Detect which cell encompasses the target text, then output its (X, Y) center coordinate. 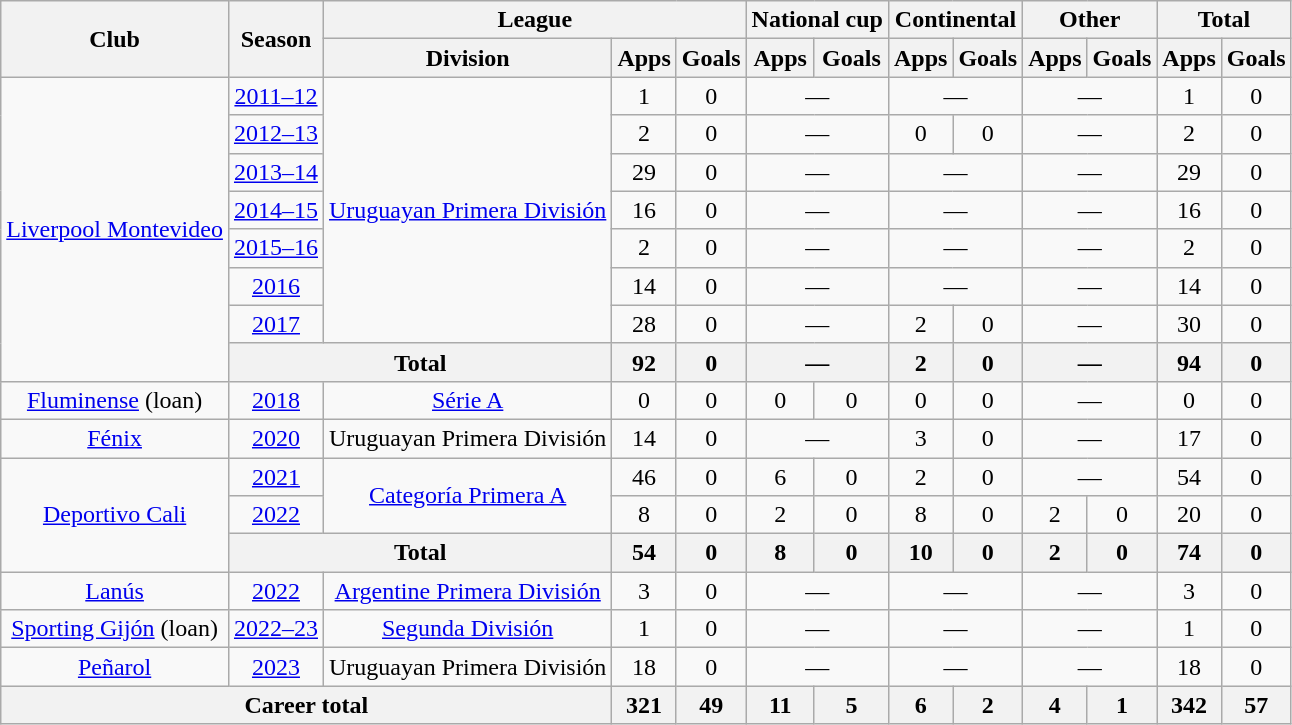
17 (1189, 438)
Série A (468, 400)
Liverpool Montevideo (115, 229)
2020 (276, 438)
94 (1189, 362)
20 (1189, 515)
11 (780, 705)
321 (644, 705)
Lanús (115, 591)
49 (711, 705)
Segunda División (468, 629)
5 (851, 705)
2021 (276, 477)
Fluminense (loan) (115, 400)
Season (276, 39)
57 (1256, 705)
Other (1090, 20)
League (536, 20)
74 (1189, 553)
2013–14 (276, 172)
2023 (276, 667)
2017 (276, 324)
Deportivo Cali (115, 515)
Argentine Primera División (468, 591)
28 (644, 324)
10 (920, 553)
Division (468, 58)
Club (115, 39)
2012–13 (276, 134)
Career total (306, 705)
2014–15 (276, 210)
Sporting Gijón (loan) (115, 629)
Categoría Primera A (468, 496)
2018 (276, 400)
342 (1189, 705)
Continental (955, 20)
2015–16 (276, 248)
National cup (817, 20)
92 (644, 362)
46 (644, 477)
30 (1189, 324)
2016 (276, 286)
4 (1055, 705)
2022–23 (276, 629)
Peñarol (115, 667)
Fénix (115, 438)
2011–12 (276, 96)
